Find where the given text appears and provide that cell's center as [x, y] coordinate. 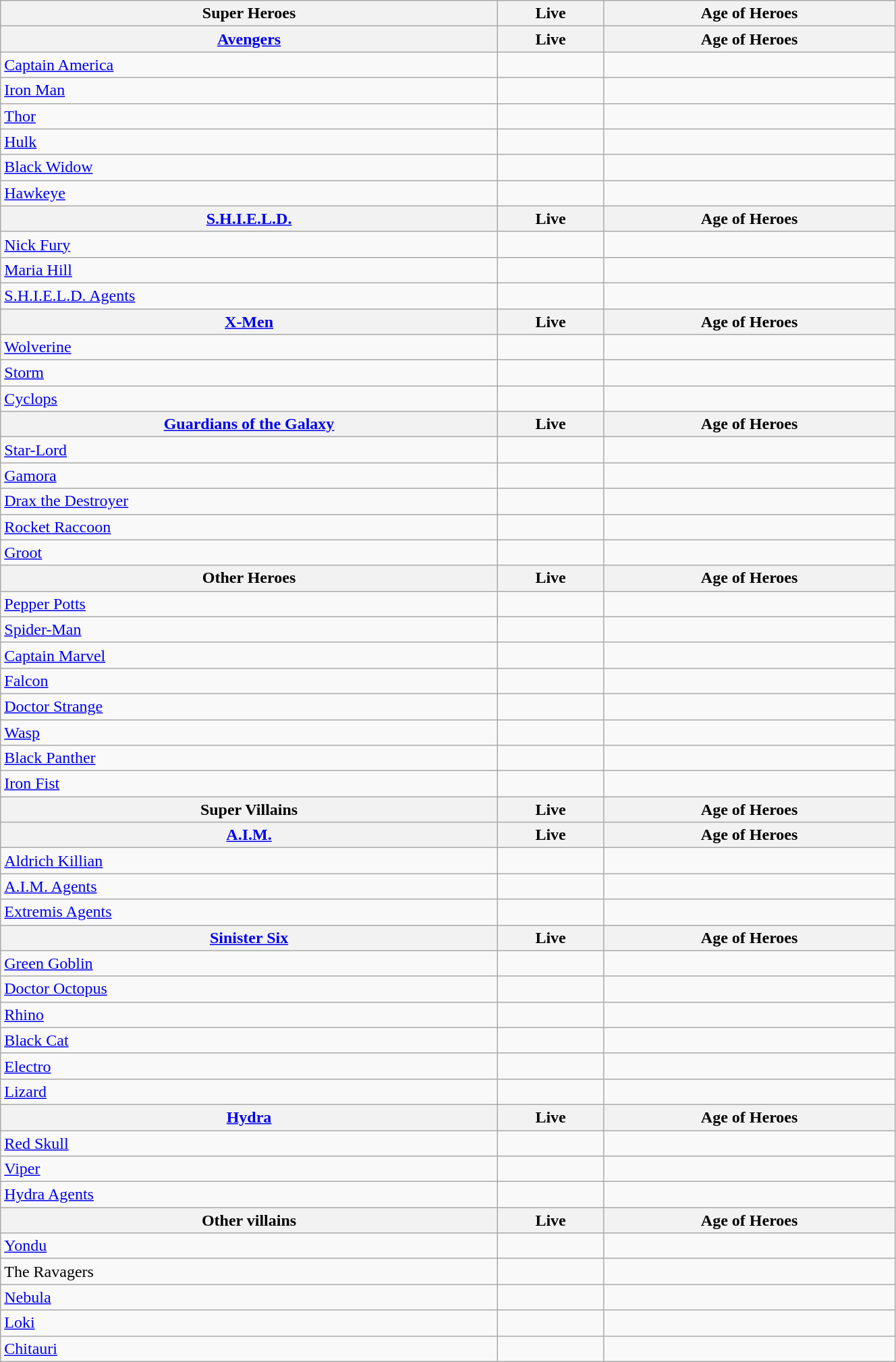
Red Skull [250, 1143]
Black Widow [250, 167]
Other Heroes [250, 578]
The Ravagers [250, 1272]
Maria Hill [250, 270]
Chitauri [250, 1349]
Wolverine [250, 347]
A.I.M. [250, 835]
Viper [250, 1169]
Black Panther [250, 758]
Hawkeye [250, 193]
Guardians of the Galaxy [250, 424]
S.H.I.E.L.D. Agents [250, 295]
Star-Lord [250, 450]
S.H.I.E.L.D. [250, 219]
Pepper Potts [250, 604]
Extremis Agents [250, 912]
Falcon [250, 681]
Thor [250, 116]
X-Men [250, 322]
Hydra [250, 1117]
Super Villains [250, 810]
Hulk [250, 142]
Rocket Raccoon [250, 527]
Rhino [250, 1015]
Storm [250, 373]
Wasp [250, 732]
Groot [250, 552]
Aldrich Killian [250, 861]
Avengers [250, 39]
Gamora [250, 476]
Yondu [250, 1246]
Doctor Strange [250, 706]
Sinister Six [250, 938]
Cyclops [250, 399]
Green Goblin [250, 963]
Other villains [250, 1220]
Lizard [250, 1091]
Drax the Destroyer [250, 501]
Black Cat [250, 1040]
Hydra Agents [250, 1195]
A.I.M. Agents [250, 886]
Doctor Octopus [250, 989]
Loki [250, 1323]
Iron Man [250, 90]
Nebula [250, 1297]
Spider-Man [250, 629]
Nick Fury [250, 244]
Iron Fist [250, 784]
Captain Marvel [250, 655]
Electro [250, 1066]
Super Heroes [250, 13]
Captain America [250, 65]
